Detect which cell encompasses the target text, then output its [x, y] center coordinate. 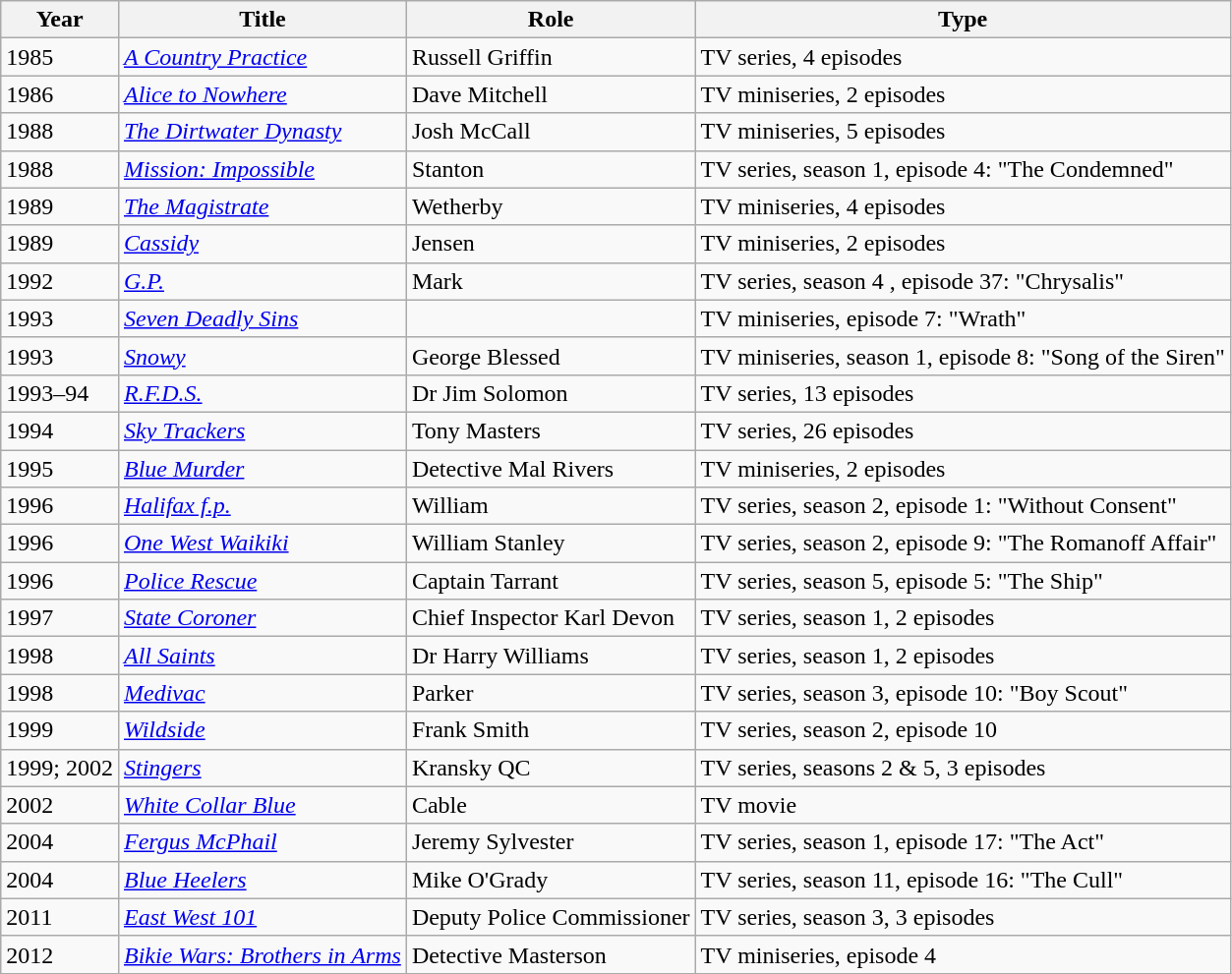
TV series, season 3, 3 episodes [963, 917]
Snowy [262, 356]
TV series, season 11, episode 16: "The Cull" [963, 880]
Detective Mal Rivers [551, 469]
2012 [60, 954]
1999; 2002 [60, 768]
1994 [60, 430]
Bikie Wars: Brothers in Arms [262, 954]
All Saints [262, 656]
TV movie [963, 805]
Sky Trackers [262, 430]
Captain Tarrant [551, 581]
Russell Griffin [551, 57]
The Dirtwater Dynasty [262, 132]
William Stanley [551, 544]
Mission: Impossible [262, 169]
Detective Masterson [551, 954]
Cable [551, 805]
2002 [60, 805]
1999 [60, 730]
TV miniseries, episode 4 [963, 954]
Wetherby [551, 206]
TV series, seasons 2 & 5, 3 episodes [963, 768]
State Coroner [262, 618]
R.F.D.S. [262, 393]
Type [963, 20]
1993–94 [60, 393]
Medivac [262, 693]
Chief Inspector Karl Devon [551, 618]
TV series, 13 episodes [963, 393]
Kransky QC [551, 768]
Blue Murder [262, 469]
TV series, season 2, episode 9: "The Romanoff Affair" [963, 544]
A Country Practice [262, 57]
TV miniseries, 4 episodes [963, 206]
Role [551, 20]
Police Rescue [262, 581]
1995 [60, 469]
Stanton [551, 169]
Mike O'Grady [551, 880]
TV miniseries, 5 episodes [963, 132]
Mark [551, 281]
Cassidy [262, 244]
TV series, 4 episodes [963, 57]
TV series, 26 episodes [963, 430]
Halifax f.p. [262, 506]
TV series, season 5, episode 5: "The Ship" [963, 581]
Tony Masters [551, 430]
Jeremy Sylvester [551, 842]
TV series, season 2, episode 10 [963, 730]
Dave Mitchell [551, 94]
TV series, season 2, episode 1: "Without Consent" [963, 506]
Dr Harry Williams [551, 656]
Parker [551, 693]
George Blessed [551, 356]
Year [60, 20]
TV series, season 1, episode 17: "The Act" [963, 842]
TV series, season 1, episode 4: "The Condemned" [963, 169]
The Magistrate [262, 206]
Blue Heelers [262, 880]
TV miniseries, season 1, episode 8: "Song of the Siren" [963, 356]
Wildside [262, 730]
East West 101 [262, 917]
One West Waikiki [262, 544]
1986 [60, 94]
G.P. [262, 281]
1992 [60, 281]
Title [262, 20]
Fergus McPhail [262, 842]
White Collar Blue [262, 805]
Deputy Police Commissioner [551, 917]
William [551, 506]
Stingers [262, 768]
1985 [60, 57]
TV series, season 4 , episode 37: "Chrysalis" [963, 281]
Alice to Nowhere [262, 94]
Seven Deadly Sins [262, 318]
Jensen [551, 244]
1997 [60, 618]
Dr Jim Solomon [551, 393]
TV series, season 3, episode 10: "Boy Scout" [963, 693]
Frank Smith [551, 730]
TV miniseries, episode 7: "Wrath" [963, 318]
2011 [60, 917]
Josh McCall [551, 132]
